Pinpoint the cell where the given text exists, returning its (X, Y) midpoint coordinate. 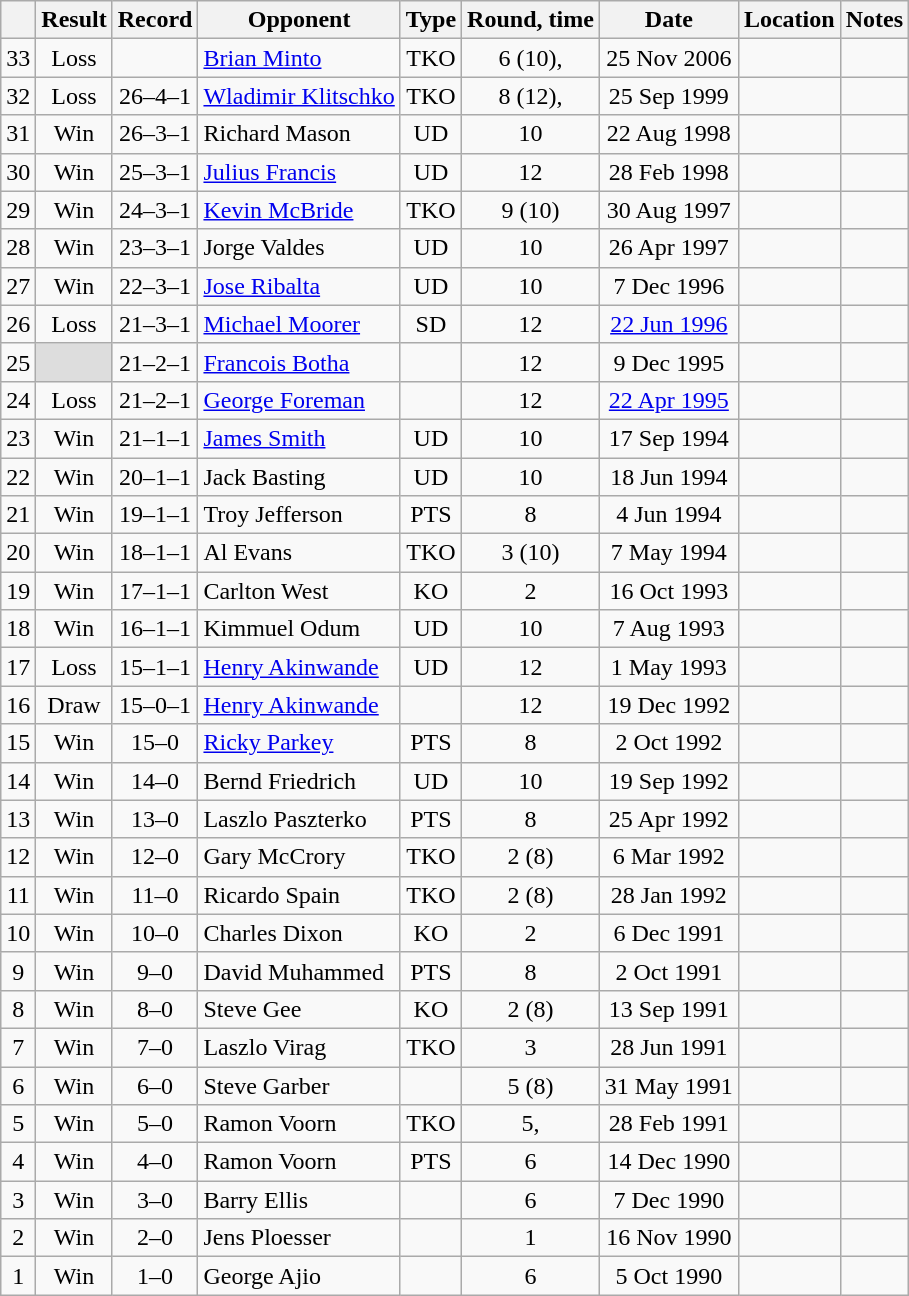
James Smith (299, 438)
5 Oct 1990 (668, 1276)
22 Apr 1995 (668, 400)
Kevin McBride (299, 210)
26–3–1 (155, 134)
Ricardo Spain (299, 895)
Round, time (531, 20)
3 (10) (531, 553)
21–1–1 (155, 438)
28 Feb 1991 (668, 1124)
SD (430, 324)
Steve Gee (299, 1009)
6 Mar 1992 (668, 857)
17 Sep 1994 (668, 438)
Jens Ploesser (299, 1238)
Jose Ribalta (299, 286)
2–0 (155, 1238)
22 Jun 1996 (668, 324)
6–0 (155, 1085)
2 Oct 1992 (668, 743)
Result (74, 20)
23–3–1 (155, 248)
1–0 (155, 1276)
George Foreman (299, 400)
Bernd Friedrich (299, 781)
28 Jan 1992 (668, 895)
Laszlo Virag (299, 1047)
16 Oct 1993 (668, 591)
25 Sep 1999 (668, 96)
11–0 (155, 895)
24 (18, 400)
Jorge Valdes (299, 248)
5–0 (155, 1124)
Wladimir Klitschko (299, 96)
16 Nov 1990 (668, 1238)
Carlton West (299, 591)
23 (18, 438)
David Muhammed (299, 971)
21 (18, 515)
Date (668, 20)
30 Aug 1997 (668, 210)
28 Feb 1998 (668, 172)
Laszlo Paszterko (299, 819)
17–1–1 (155, 591)
18 (18, 629)
9 Dec 1995 (668, 362)
Michael Moorer (299, 324)
Charles Dixon (299, 933)
20 (18, 553)
21–3–1 (155, 324)
5 (18, 1124)
7 Dec 1990 (668, 1200)
25–3–1 (155, 172)
15–1–1 (155, 667)
Draw (74, 705)
Jack Basting (299, 477)
9 (18, 971)
15–0 (155, 743)
26–4–1 (155, 96)
7 May 1994 (668, 553)
13–0 (155, 819)
25 Nov 2006 (668, 58)
19 Sep 1992 (668, 781)
Location (789, 20)
16–1–1 (155, 629)
Francois Botha (299, 362)
5, (531, 1124)
13 (18, 819)
Julius Francis (299, 172)
17 (18, 667)
9–0 (155, 971)
George Ajio (299, 1276)
15 (18, 743)
10–0 (155, 933)
Barry Ellis (299, 1200)
14 Dec 1990 (668, 1162)
19–1–1 (155, 515)
22–3–1 (155, 286)
32 (18, 96)
Notes (874, 20)
14 (18, 781)
28 Jun 1991 (668, 1047)
7 Aug 1993 (668, 629)
29 (18, 210)
15–0–1 (155, 705)
Steve Garber (299, 1085)
6 Dec 1991 (668, 933)
18 Jun 1994 (668, 477)
19 (18, 591)
19 Dec 1992 (668, 705)
Record (155, 20)
7 (18, 1047)
4 (18, 1162)
7 Dec 1996 (668, 286)
28 (18, 248)
27 (18, 286)
25 (18, 362)
31 (18, 134)
1 May 1993 (668, 667)
9 (10) (531, 210)
24–3–1 (155, 210)
Opponent (299, 20)
2 Oct 1991 (668, 971)
26 Apr 1997 (668, 248)
Kimmuel Odum (299, 629)
11 (18, 895)
22 (18, 477)
6 (10), (531, 58)
4 Jun 1994 (668, 515)
3–0 (155, 1200)
Brian Minto (299, 58)
8–0 (155, 1009)
26 (18, 324)
14–0 (155, 781)
20–1–1 (155, 477)
25 Apr 1992 (668, 819)
30 (18, 172)
31 May 1991 (668, 1085)
Al Evans (299, 553)
Ricky Parkey (299, 743)
16 (18, 705)
22 Aug 1998 (668, 134)
4–0 (155, 1162)
33 (18, 58)
13 Sep 1991 (668, 1009)
Type (430, 20)
Gary McCrory (299, 857)
Troy Jefferson (299, 515)
5 (8) (531, 1085)
8 (12), (531, 96)
Richard Mason (299, 134)
7–0 (155, 1047)
12–0 (155, 857)
18–1–1 (155, 553)
